Find where the given text appears and provide that cell's center as [x, y] coordinate. 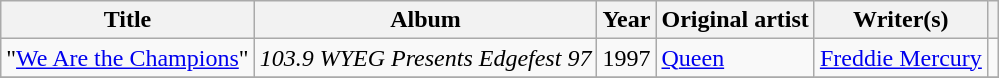
Queen [735, 58]
1997 [626, 58]
103.9 WYEG Presents Edgefest 97 [426, 58]
Year [626, 20]
Album [426, 20]
Writer(s) [900, 20]
Freddie Mercury [900, 58]
Original artist [735, 20]
Title [128, 20]
"We Are the Champions" [128, 58]
